From the cell containing the given text, extract its center point as [X, Y] coordinate. 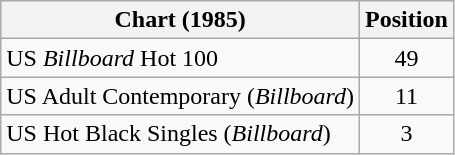
Position [407, 20]
US Hot Black Singles (Billboard) [180, 134]
3 [407, 134]
US Billboard Hot 100 [180, 58]
US Adult Contemporary (Billboard) [180, 96]
49 [407, 58]
11 [407, 96]
Chart (1985) [180, 20]
